Scan for the cell matching the given text and deliver its [x, y] coordinate at center. 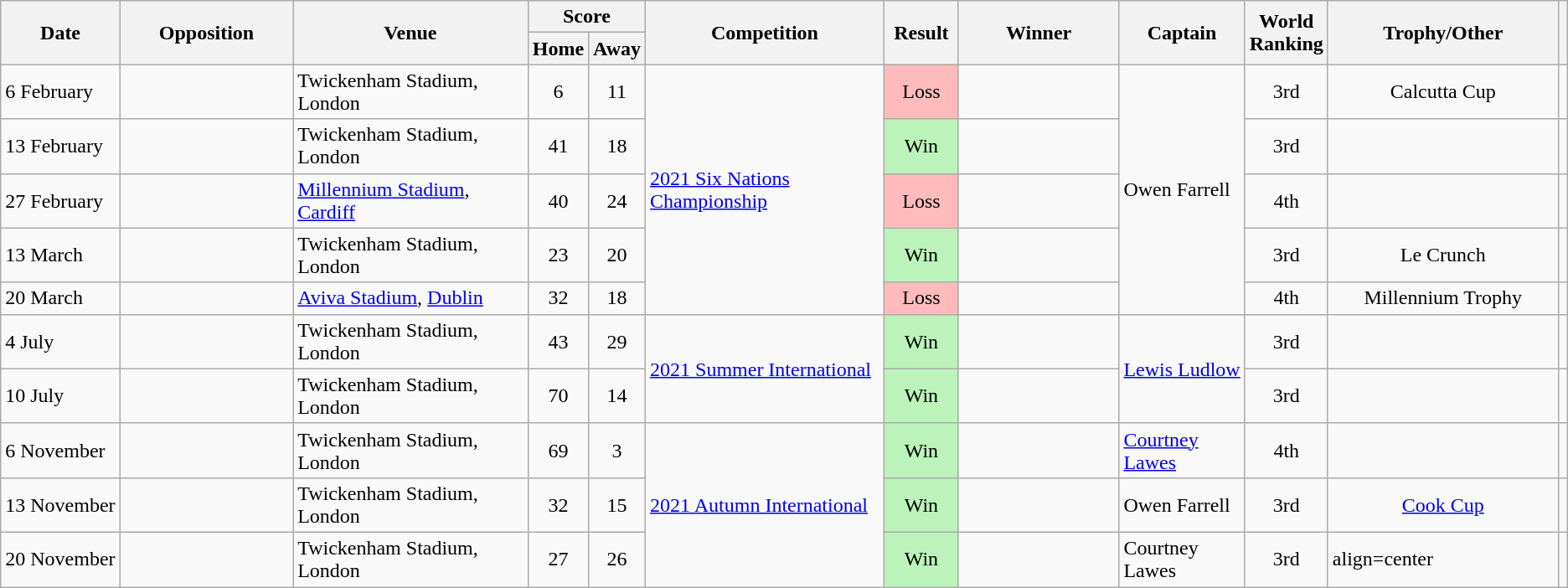
Opposition [206, 33]
Winner [1039, 33]
align=center [1442, 560]
2021 Summer International [766, 369]
World Ranking [1287, 33]
Aviva Stadium, Dublin [410, 298]
20 November [60, 560]
Millennium Stadium, Cardiff [410, 201]
15 [617, 504]
14 [617, 395]
26 [617, 560]
3 [617, 451]
Venue [410, 33]
13 February [60, 146]
Calcutta Cup [1442, 92]
6 November [60, 451]
10 July [60, 395]
27 February [60, 201]
2021 Autumn International [766, 504]
40 [558, 201]
13 November [60, 504]
43 [558, 342]
6 [558, 92]
23 [558, 255]
13 March [60, 255]
Date [60, 33]
Millennium Trophy [1442, 298]
4 July [60, 342]
29 [617, 342]
69 [558, 451]
20 March [60, 298]
Lewis Ludlow [1182, 369]
Away [617, 49]
Le Crunch [1442, 255]
Cook Cup [1442, 504]
27 [558, 560]
41 [558, 146]
Captain [1182, 33]
24 [617, 201]
Competition [766, 33]
Result [921, 33]
Home [558, 49]
2021 Six Nations Championship [766, 189]
20 [617, 255]
70 [558, 395]
Trophy/Other [1442, 33]
11 [617, 92]
Score [586, 17]
6 February [60, 92]
